Extract the [x, y] coordinate from the center of the cell holding the provided text.  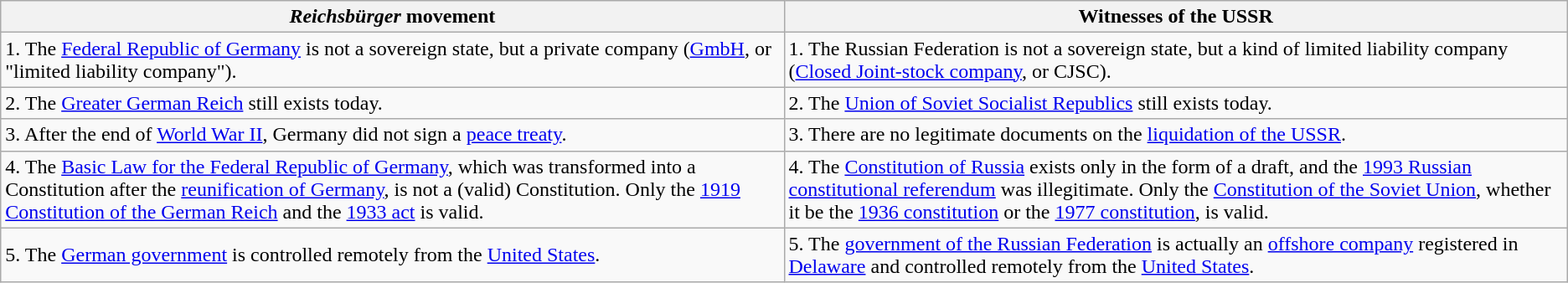
3. There are no legitimate documents on the liquidation of the USSR. [1176, 135]
5. The German government is controlled remotely from the United States. [392, 255]
2. The Union of Soviet Socialist Republics still exists today. [1176, 103]
Witnesses of the USSR [1176, 17]
2. The Greater German Reich still exists today. [392, 103]
3. After the end of World War II, Germany did not sign a peace treaty. [392, 135]
1. The Russian Federation is not a sovereign state, but a kind of limited liability company (Closed Joint-stock company, or CJSC). [1176, 60]
Reichsbürger movement [392, 17]
5. The government of the Russian Federation is actually an offshore company registered in Delaware and controlled remotely from the United States. [1176, 255]
1. The Federal Republic of Germany is not a sovereign state, but a private company (GmbH, or "limited liability company"). [392, 60]
